From the cell containing the given text, extract its center point as [X, Y] coordinate. 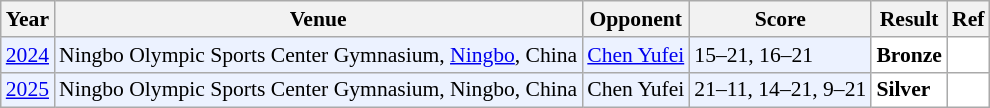
2024 [28, 55]
Venue [318, 19]
Score [780, 19]
15–21, 16–21 [780, 55]
2025 [28, 90]
Opponent [636, 19]
Ref [968, 19]
Bronze [909, 55]
Result [909, 19]
21–11, 14–21, 9–21 [780, 90]
Year [28, 19]
Silver [909, 90]
